Output the [x, y] coordinate of the center of the cell containing the given text.  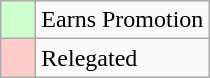
Relegated [122, 58]
Earns Promotion [122, 20]
